Locate the cell with the specified text and output its [X, Y] center coordinate. 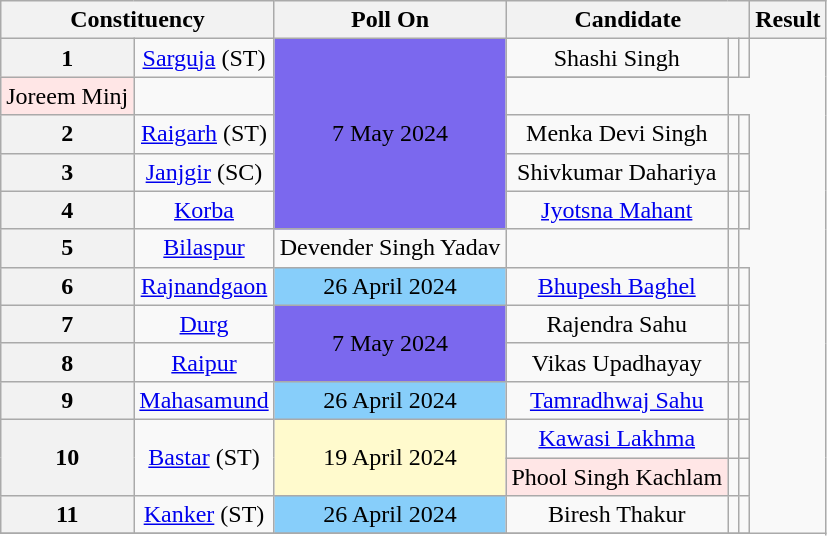
7 [68, 324]
5 [68, 248]
Kawasi Lakhma [617, 438]
Korba [204, 210]
Janjgir (SC) [204, 172]
Tamradhwaj Sahu [617, 400]
Joreem Minj [68, 96]
4 [68, 210]
6 [68, 286]
Bilaspur [204, 248]
Raigarh (ST) [204, 134]
11 [68, 515]
Shashi Singh [617, 58]
Kanker (ST) [204, 515]
Poll On [390, 20]
Vikas Upadhayay [617, 362]
Biresh Thakur [617, 515]
Durg [204, 324]
Mahasamund [204, 400]
Shivkumar Dahariya [617, 172]
Raipur [204, 362]
Bastar (ST) [204, 457]
Constituency [138, 20]
Menka Devi Singh [617, 134]
10 [68, 457]
8 [68, 362]
Result [788, 20]
Rajendra Sahu [617, 324]
Jyotsna Mahant [617, 210]
Bhupesh Baghel [617, 286]
3 [68, 172]
Phool Singh Kachlam [617, 477]
Rajnandgaon [204, 286]
9 [68, 400]
Devender Singh Yadav [390, 248]
Candidate [628, 20]
19 April 2024 [390, 457]
1 [68, 58]
Sarguja (ST) [204, 58]
2 [68, 134]
